Determine the (X, Y) coordinate at the center of the cell enclosing the given text.  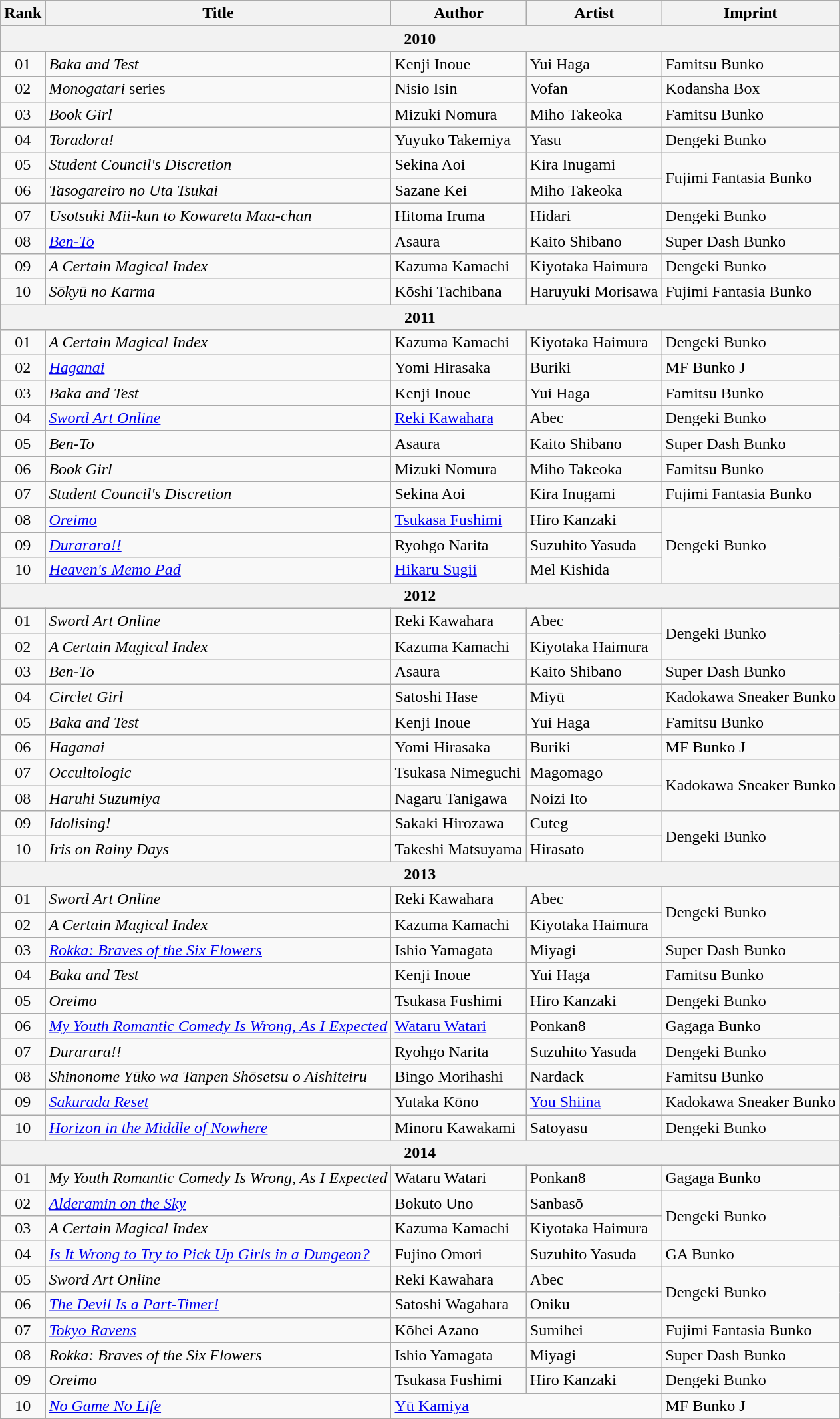
Satoshi Wagahara (459, 1305)
Yū Kamiya (527, 1406)
Hidari (594, 216)
Author (459, 13)
Kōhei Azano (459, 1330)
Satoyasu (594, 1128)
Shinonome Yūko wa Tanpen Shōsetsu o Aishiteiru (218, 1076)
Oniku (594, 1305)
2013 (420, 874)
2012 (420, 595)
Is It Wrong to Try to Pick Up Girls in a Dungeon? (218, 1254)
GA Bunko (750, 1254)
2011 (420, 317)
Hitoma Iruma (459, 216)
Sumihei (594, 1330)
Takeshi Matsuyama (459, 849)
Nisio Isin (459, 89)
Yuyuko Takemiya (459, 140)
Sanbasō (594, 1203)
Circlet Girl (218, 697)
Bingo Morihashi (459, 1076)
Miyū (594, 697)
2014 (420, 1153)
Sazane Kei (459, 190)
Sakurada Reset (218, 1102)
Haruyuki Morisawa (594, 291)
Fujino Omori (459, 1254)
Hirasato (594, 849)
2010 (420, 39)
Sakaki Hirozawa (459, 824)
Cuteg (594, 824)
Alderamin on the Sky (218, 1203)
Bokuto Uno (459, 1203)
Title (218, 13)
Yutaka Kōno (459, 1102)
Kōshi Tachibana (459, 291)
No Game No Life (218, 1406)
Artist (594, 13)
Tokyo Ravens (218, 1330)
Yasu (594, 140)
Nagaru Tanigawa (459, 798)
Haruhi Suzumiya (218, 798)
Monogatari series (218, 89)
Heaven's Memo Pad (218, 570)
Noizi Ito (594, 798)
You Shiina (594, 1102)
Idolising! (218, 824)
Satoshi Hase (459, 697)
Rank (23, 13)
Magomago (594, 773)
Minoru Kawakami (459, 1128)
Tsukasa Nimeguchi (459, 773)
Hikaru Sugii (459, 570)
Horizon in the Middle of Nowhere (218, 1128)
Vofan (594, 89)
Sōkyū no Karma (218, 291)
Toradora! (218, 140)
Mel Kishida (594, 570)
Usotsuki Mii-kun to Kowareta Maa-chan (218, 216)
Tasogareiro no Uta Tsukai (218, 190)
Nardack (594, 1076)
Occultologic (218, 773)
The Devil Is a Part-Timer! (218, 1305)
Iris on Rainy Days (218, 849)
Imprint (750, 13)
Kodansha Box (750, 89)
